Find where the given text appears and provide that cell's center as (x, y) coordinate. 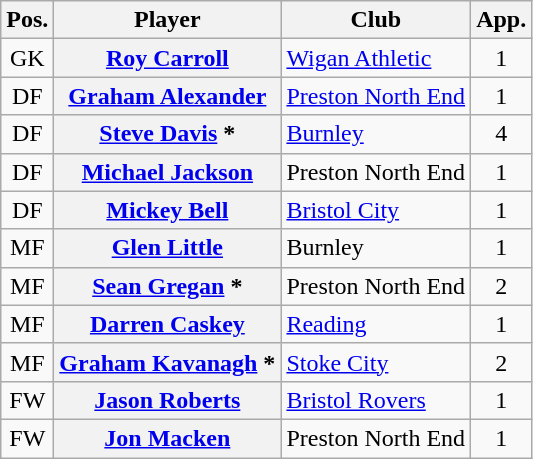
Wigan Athletic (376, 58)
GK (28, 58)
Stoke City (376, 362)
Player (168, 20)
Glen Little (168, 248)
Michael Jackson (168, 172)
Steve Davis * (168, 134)
Roy Carroll (168, 58)
Bristol Rovers (376, 400)
App. (502, 20)
Sean Gregan * (168, 286)
4 (502, 134)
Jason Roberts (168, 400)
Darren Caskey (168, 324)
Pos. (28, 20)
Jon Macken (168, 438)
Graham Kavanagh * (168, 362)
Bristol City (376, 210)
Reading (376, 324)
Club (376, 20)
Graham Alexander (168, 96)
Mickey Bell (168, 210)
